Return the [X, Y] coordinate for the center point of the cell that contains the specified text.  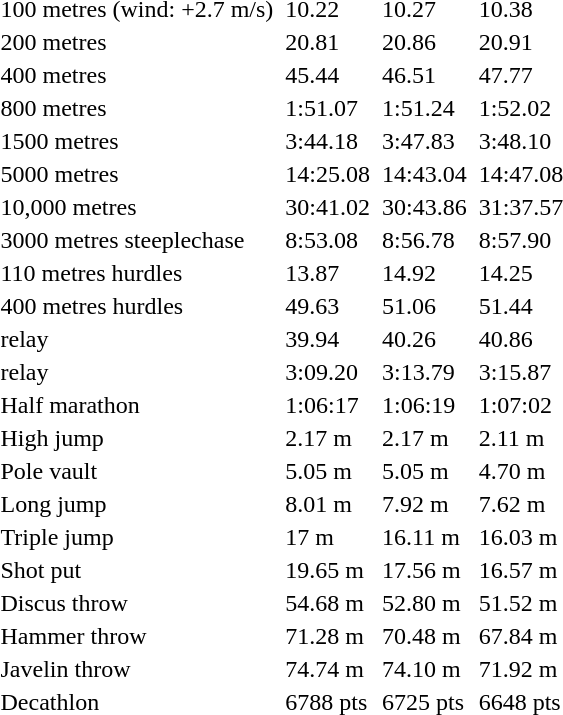
1:06:17 [328, 405]
1:06:19 [425, 405]
3:47.83 [425, 141]
3:44.18 [328, 141]
8.01 m [328, 504]
19.65 m [328, 570]
71.28 m [328, 636]
8:56.78 [425, 240]
20.86 [425, 42]
1:51.07 [328, 108]
13.87 [328, 273]
45.44 [328, 75]
70.48 m [425, 636]
74.10 m [425, 669]
52.80 m [425, 603]
49.63 [328, 306]
30:41.02 [328, 207]
14.92 [425, 273]
54.68 m [328, 603]
46.51 [425, 75]
7.92 m [425, 504]
8:53.08 [328, 240]
16.11 m [425, 537]
51.06 [425, 306]
14:25.08 [328, 174]
30:43.86 [425, 207]
3:09.20 [328, 372]
17 m [328, 537]
3:13.79 [425, 372]
74.74 m [328, 669]
20.81 [328, 42]
39.94 [328, 339]
17.56 m [425, 570]
40.26 [425, 339]
1:51.24 [425, 108]
14:43.04 [425, 174]
